Search for the cell housing the specified text and yield its (X, Y) center coordinate. 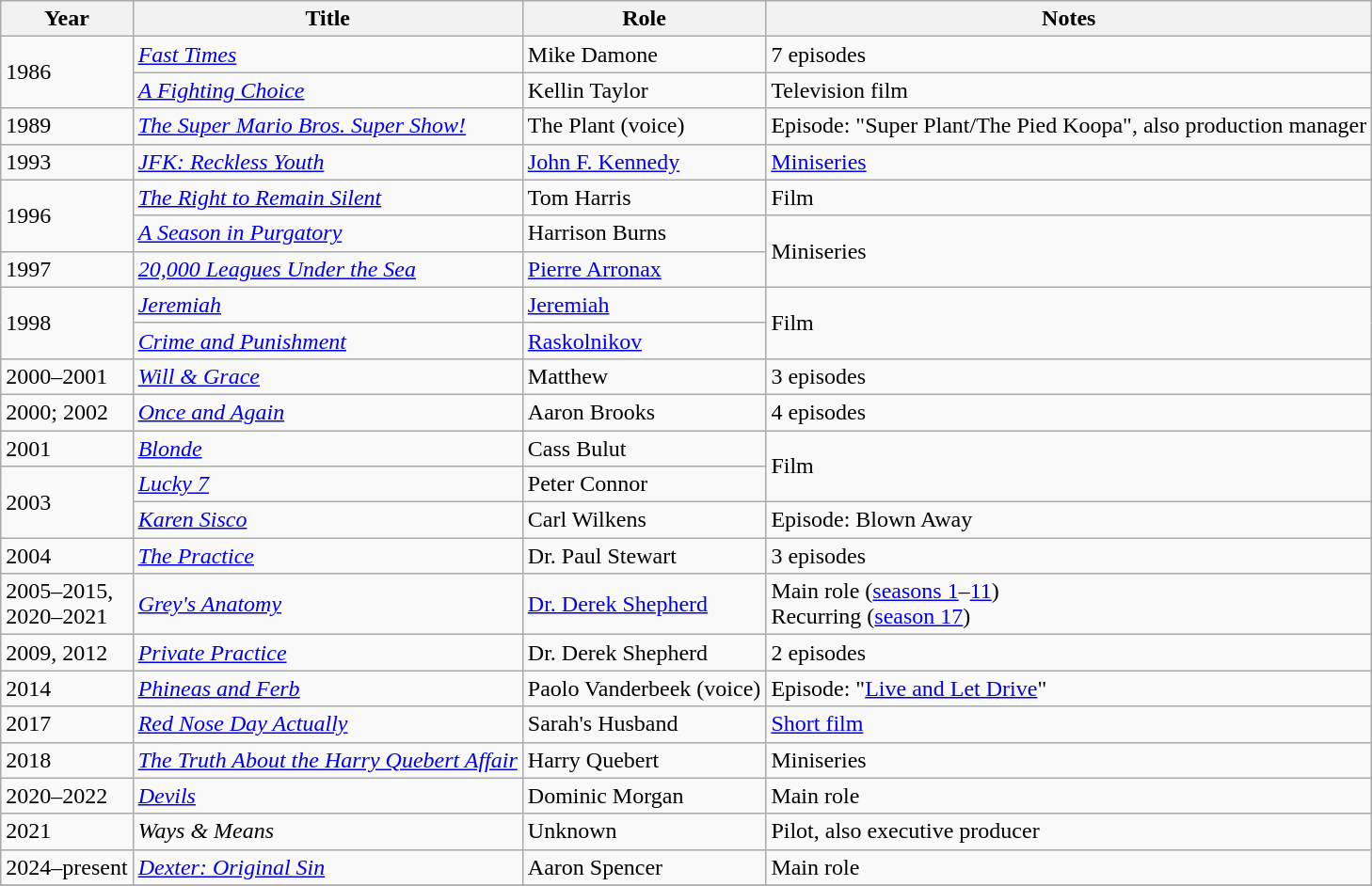
Karen Sisco (327, 520)
Carl Wilkens (644, 520)
Red Nose Day Actually (327, 724)
The Super Mario Bros. Super Show! (327, 126)
2024–present (67, 867)
Once and Again (327, 412)
7 episodes (1069, 55)
Tom Harris (644, 198)
Episode: "Live and Let Drive" (1069, 688)
Raskolnikov (644, 340)
Phineas and Ferb (327, 688)
Notes (1069, 19)
The Practice (327, 556)
1989 (67, 126)
John F. Kennedy (644, 162)
Fast Times (327, 55)
Main role (seasons 1–11)Recurring (season 17) (1069, 604)
1996 (67, 215)
2005–2015,2020–2021 (67, 604)
2000; 2002 (67, 412)
A Fighting Choice (327, 90)
Matthew (644, 376)
1998 (67, 323)
Harry Quebert (644, 760)
2009, 2012 (67, 653)
Dexter: Original Sin (327, 867)
2017 (67, 724)
2021 (67, 831)
Pierre Arronax (644, 269)
20,000 Leagues Under the Sea (327, 269)
2018 (67, 760)
Private Practice (327, 653)
Dr. Paul Stewart (644, 556)
2000–2001 (67, 376)
Episode: "Super Plant/The Pied Koopa", also production manager (1069, 126)
2003 (67, 502)
Dominic Morgan (644, 796)
Lucky 7 (327, 484)
1997 (67, 269)
Television film (1069, 90)
Short film (1069, 724)
2014 (67, 688)
Mike Damone (644, 55)
The Truth About the Harry Quebert Affair (327, 760)
Blonde (327, 449)
Ways & Means (327, 831)
1993 (67, 162)
The Plant (voice) (644, 126)
Unknown (644, 831)
JFK: Reckless Youth (327, 162)
2020–2022 (67, 796)
2001 (67, 449)
Harrison Burns (644, 233)
1986 (67, 72)
Crime and Punishment (327, 340)
2004 (67, 556)
4 episodes (1069, 412)
Devils (327, 796)
Pilot, also executive producer (1069, 831)
Paolo Vanderbeek (voice) (644, 688)
Will & Grace (327, 376)
Title (327, 19)
Grey's Anatomy (327, 604)
Year (67, 19)
Episode: Blown Away (1069, 520)
The Right to Remain Silent (327, 198)
Aaron Spencer (644, 867)
2 episodes (1069, 653)
Kellin Taylor (644, 90)
Peter Connor (644, 484)
Aaron Brooks (644, 412)
Cass Bulut (644, 449)
Sarah's Husband (644, 724)
Role (644, 19)
A Season in Purgatory (327, 233)
